Provide the [x, y] coordinate of the cell's center where the given text is located.  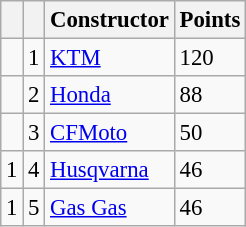
5 [34, 208]
4 [34, 170]
50 [210, 133]
Honda [110, 95]
120 [210, 58]
3 [34, 133]
CFMoto [110, 133]
2 [34, 95]
KTM [110, 58]
Husqvarna [110, 170]
Points [210, 20]
88 [210, 95]
Constructor [110, 20]
Gas Gas [110, 208]
